Return [x, y] of the center of cell containing provided text 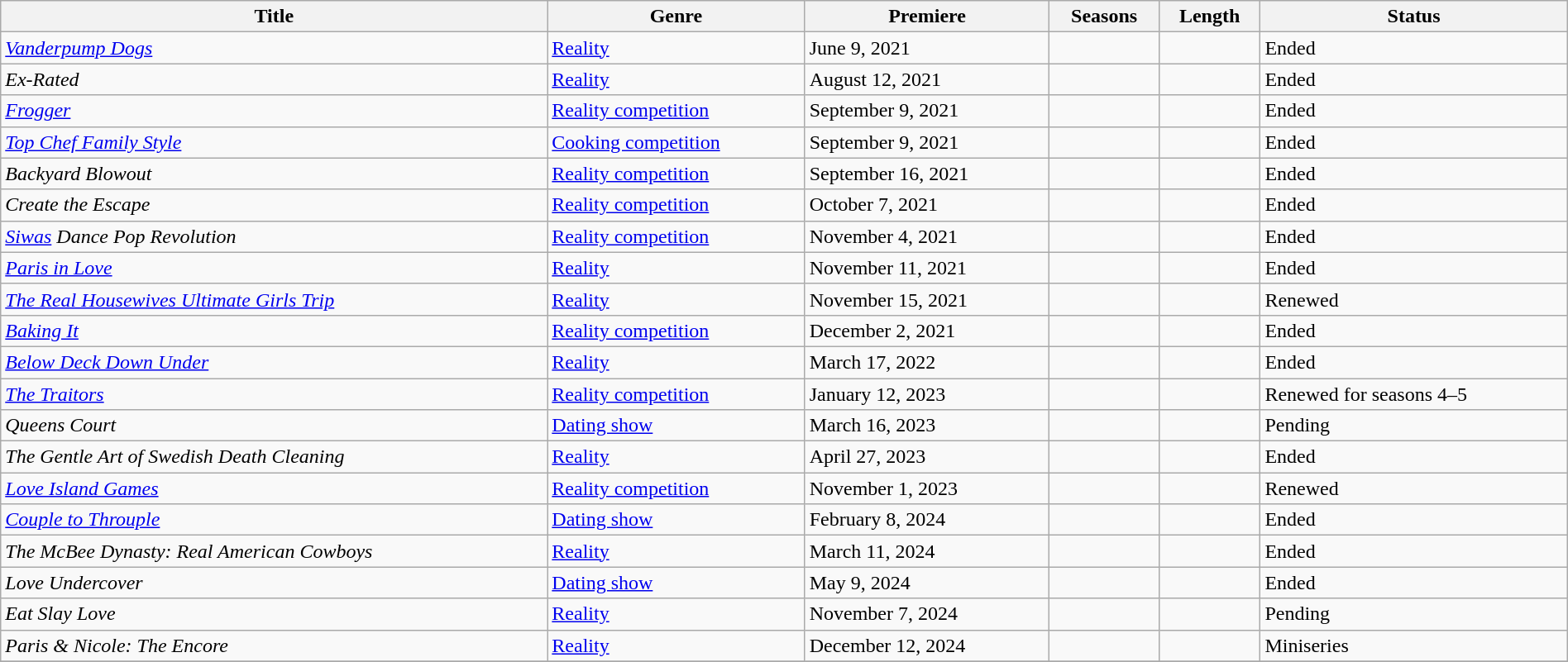
February 8, 2024 [927, 520]
June 9, 2021 [927, 48]
Backyard Blowout [275, 174]
January 12, 2023 [927, 394]
March 11, 2024 [927, 551]
Below Deck Down Under [275, 362]
Top Chef Family Style [275, 142]
March 17, 2022 [927, 362]
Miniseries [1414, 645]
Frogger [275, 111]
The McBee Dynasty: Real American Cowboys [275, 551]
Vanderpump Dogs [275, 48]
Ex-Rated [275, 79]
Renewed for seasons 4–5 [1414, 394]
November 15, 2021 [927, 299]
Baking It [275, 331]
Queens Court [275, 426]
Siwas Dance Pop Revolution [275, 236]
November 4, 2021 [927, 236]
August 12, 2021 [927, 79]
Premiere [927, 17]
The Gentle Art of Swedish Death Cleaning [275, 457]
Seasons [1104, 17]
November 7, 2024 [927, 614]
Create the Escape [275, 205]
Eat Slay Love [275, 614]
April 27, 2023 [927, 457]
The Traitors [275, 394]
December 2, 2021 [927, 331]
Couple to Throuple [275, 520]
March 16, 2023 [927, 426]
Genre [676, 17]
Paris in Love [275, 268]
The Real Housewives Ultimate Girls Trip [275, 299]
October 7, 2021 [927, 205]
December 12, 2024 [927, 645]
Title [275, 17]
November 11, 2021 [927, 268]
May 9, 2024 [927, 583]
September 16, 2021 [927, 174]
November 1, 2023 [927, 488]
Cooking competition [676, 142]
Love Island Games [275, 488]
Status [1414, 17]
Love Undercover [275, 583]
Length [1209, 17]
Paris & Nicole: The Encore [275, 645]
